Detect which cell encompasses the target text, then output its (x, y) center coordinate. 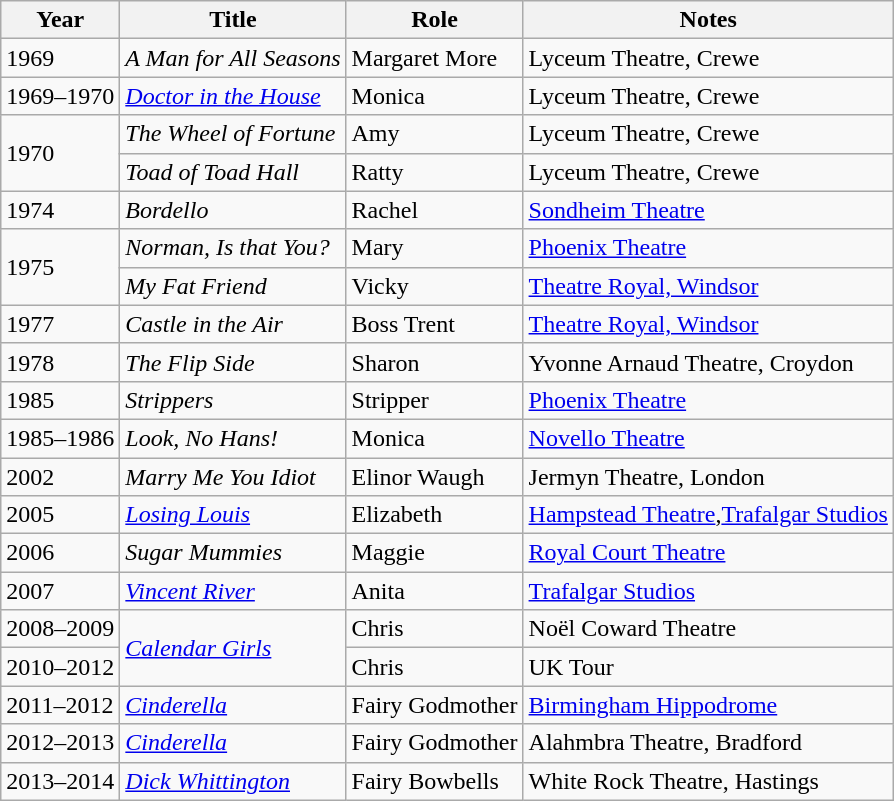
Amy (434, 134)
Bordello (233, 210)
Vicky (434, 286)
Sondheim Theatre (708, 210)
Look, No Hans! (233, 438)
2013–2014 (60, 781)
Sharon (434, 362)
Anita (434, 591)
Losing Louis (233, 515)
The Flip Side (233, 362)
2008–2009 (60, 629)
1969 (60, 58)
Yvonne Arnaud Theatre, Croydon (708, 362)
Birmingham Hippodrome (708, 705)
The Wheel of Fortune (233, 134)
Stripper (434, 400)
1975 (60, 267)
Dick Whittington (233, 781)
My Fat Friend (233, 286)
UK Tour (708, 667)
Maggie (434, 553)
Elinor Waugh (434, 477)
Margaret More (434, 58)
Toad of Toad Hall (233, 172)
Boss Trent (434, 324)
Trafalgar Studios (708, 591)
Mary (434, 248)
Vincent River (233, 591)
Role (434, 20)
2006 (60, 553)
Calendar Girls (233, 648)
2010–2012 (60, 667)
Fairy Bowbells (434, 781)
Notes (708, 20)
Year (60, 20)
2011–2012 (60, 705)
2007 (60, 591)
1974 (60, 210)
1985–1986 (60, 438)
Hampstead Theatre,Trafalgar Studios (708, 515)
Castle in the Air (233, 324)
1978 (60, 362)
White Rock Theatre, Hastings (708, 781)
Sugar Mummies (233, 553)
Strippers (233, 400)
Alahmbra Theatre, Bradford (708, 743)
2012–2013 (60, 743)
Ratty (434, 172)
Novello Theatre (708, 438)
Norman, Is that You? (233, 248)
Doctor in the House (233, 96)
Elizabeth (434, 515)
2002 (60, 477)
Title (233, 20)
A Man for All Seasons (233, 58)
Jermyn Theatre, London (708, 477)
Rachel (434, 210)
1977 (60, 324)
1969–1970 (60, 96)
1985 (60, 400)
Noël Coward Theatre (708, 629)
Royal Court Theatre (708, 553)
1970 (60, 153)
2005 (60, 515)
Marry Me You Idiot (233, 477)
